For the text-containing cell, return its midpoint in (X, Y) coordinate format. 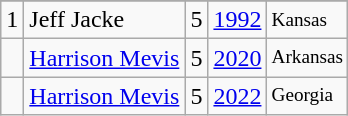
Kansas (308, 20)
2022 (238, 96)
Georgia (308, 96)
Arkansas (308, 58)
2020 (238, 58)
Jeff Jacke (104, 20)
1992 (238, 20)
1 (12, 20)
